Identify which cell holds the provided text, then report its (x, y) central coordinate. 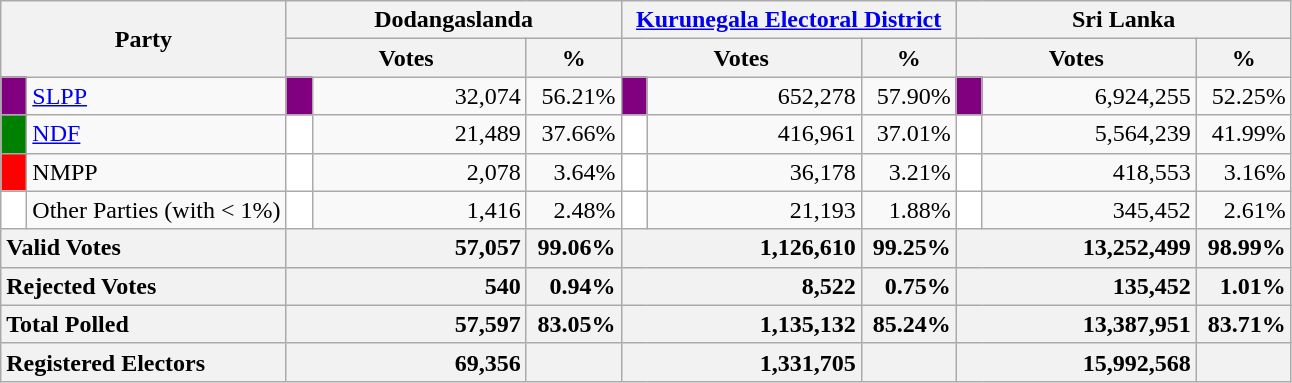
57,057 (406, 248)
2,078 (419, 172)
0.75% (908, 286)
416,961 (754, 134)
SLPP (156, 96)
57,597 (406, 324)
Other Parties (with < 1%) (156, 210)
32,074 (419, 96)
1,416 (419, 210)
2.48% (574, 210)
99.06% (574, 248)
15,992,568 (1076, 362)
13,387,951 (1076, 324)
41.99% (1244, 134)
1,135,132 (741, 324)
85.24% (908, 324)
1.01% (1244, 286)
3.21% (908, 172)
83.05% (574, 324)
21,489 (419, 134)
418,553 (1089, 172)
1,126,610 (741, 248)
69,356 (406, 362)
1.88% (908, 210)
3.16% (1244, 172)
Registered Electors (144, 362)
Total Polled (144, 324)
NMPP (156, 172)
3.64% (574, 172)
83.71% (1244, 324)
52.25% (1244, 96)
Valid Votes (144, 248)
57.90% (908, 96)
98.99% (1244, 248)
36,178 (754, 172)
5,564,239 (1089, 134)
37.66% (574, 134)
Rejected Votes (144, 286)
345,452 (1089, 210)
Sri Lanka (1124, 20)
8,522 (741, 286)
21,193 (754, 210)
99.25% (908, 248)
Dodangaslanda (454, 20)
56.21% (574, 96)
652,278 (754, 96)
Kurunegala Electoral District (788, 20)
135,452 (1076, 286)
Party (144, 39)
NDF (156, 134)
540 (406, 286)
6,924,255 (1089, 96)
13,252,499 (1076, 248)
37.01% (908, 134)
2.61% (1244, 210)
1,331,705 (741, 362)
0.94% (574, 286)
